Find where the given text appears and provide that cell's center as [x, y] coordinate. 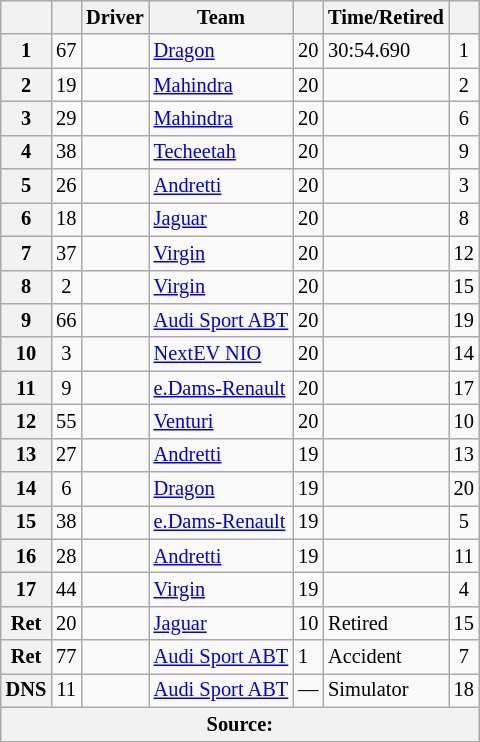
55 [66, 421]
Simulator [386, 690]
26 [66, 186]
Retired [386, 623]
66 [66, 320]
Techeetah [221, 152]
Venturi [221, 421]
16 [26, 556]
Accident [386, 657]
77 [66, 657]
37 [66, 253]
27 [66, 455]
NextEV NIO [221, 354]
— [308, 690]
Driver [114, 17]
Source: [240, 724]
30:54.690 [386, 51]
44 [66, 589]
29 [66, 118]
DNS [26, 690]
67 [66, 51]
28 [66, 556]
Time/Retired [386, 17]
Team [221, 17]
